Output the [x, y] coordinate of the center of the cell containing the given text.  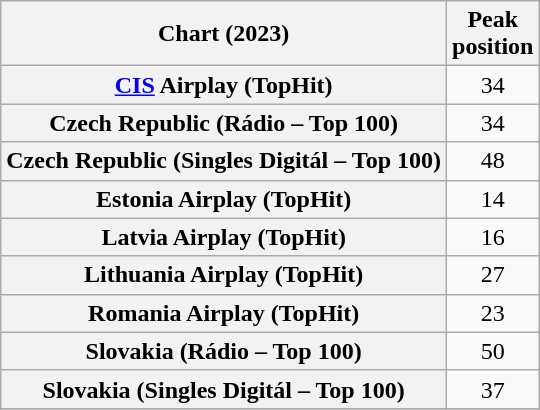
Romania Airplay (TopHit) [224, 313]
27 [493, 275]
Chart (2023) [224, 34]
Lithuania Airplay (TopHit) [224, 275]
Slovakia (Rádio – Top 100) [224, 351]
Peakposition [493, 34]
23 [493, 313]
48 [493, 161]
Slovakia (Singles Digitál – Top 100) [224, 389]
14 [493, 199]
37 [493, 389]
CIS Airplay (TopHit) [224, 85]
Czech Republic (Rádio – Top 100) [224, 123]
16 [493, 237]
Estonia Airplay (TopHit) [224, 199]
50 [493, 351]
Czech Republic (Singles Digitál – Top 100) [224, 161]
Latvia Airplay (TopHit) [224, 237]
